Scan for the cell matching the given text and deliver its [X, Y] coordinate at center. 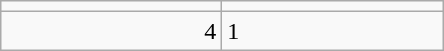
1 [332, 31]
4 [112, 31]
